Provide the [X, Y] coordinate of the cell's center where the given text is located.  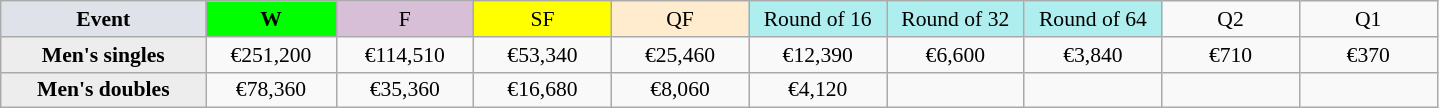
€370 [1368, 55]
€114,510 [405, 55]
Event [104, 19]
€710 [1231, 55]
€25,460 [680, 55]
W [271, 19]
Men's doubles [104, 90]
Men's singles [104, 55]
€3,840 [1093, 55]
F [405, 19]
€35,360 [405, 90]
€8,060 [680, 90]
Round of 16 [818, 19]
Q2 [1231, 19]
€4,120 [818, 90]
Round of 64 [1093, 19]
QF [680, 19]
€251,200 [271, 55]
€16,680 [543, 90]
€6,600 [955, 55]
€53,340 [543, 55]
Round of 32 [955, 19]
€78,360 [271, 90]
€12,390 [818, 55]
SF [543, 19]
Q1 [1368, 19]
